Return [X, Y] of the center of cell containing provided text 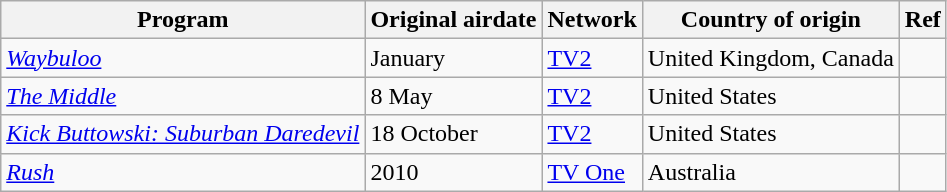
United Kingdom, Canada [770, 58]
Ref [922, 20]
2010 [454, 172]
Program [183, 20]
Australia [770, 172]
Kick Buttowski: Suburban Daredevil [183, 134]
8 May [454, 96]
Country of origin [770, 20]
Network [592, 20]
Original airdate [454, 20]
TV One [592, 172]
January [454, 58]
Waybuloo [183, 58]
The Middle [183, 96]
Rush [183, 172]
18 October [454, 134]
